Find where the given text appears and provide that cell's center as (x, y) coordinate. 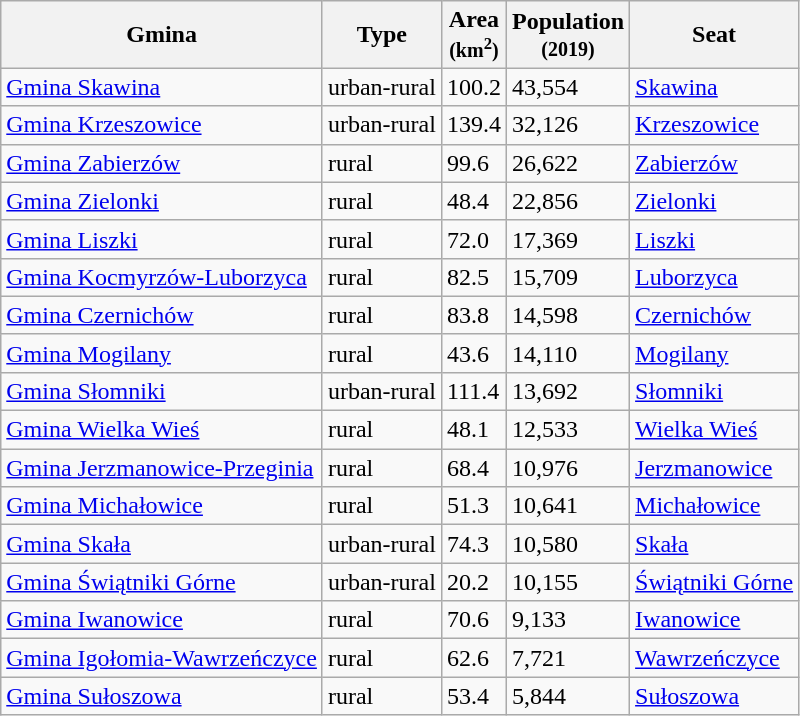
43.6 (474, 353)
Gmina Zielonki (162, 201)
12,533 (568, 430)
Type (382, 34)
Jerzmanowice (714, 468)
51.3 (474, 506)
Luborzyca (714, 277)
111.4 (474, 391)
17,369 (568, 239)
Gmina Słomniki (162, 391)
Gmina Wielka Wieś (162, 430)
14,598 (568, 315)
Skała (714, 544)
Seat (714, 34)
13,692 (568, 391)
Gmina Sułoszowa (162, 696)
10,641 (568, 506)
Gmina Jerzmanowice-Przeginia (162, 468)
Gmina Mogilany (162, 353)
Sułoszowa (714, 696)
14,110 (568, 353)
Wielka Wieś (714, 430)
48.4 (474, 201)
Krzeszowice (714, 125)
9,133 (568, 620)
Gmina Zabierzów (162, 163)
82.5 (474, 277)
Iwanowice (714, 620)
83.8 (474, 315)
68.4 (474, 468)
Gmina Skawina (162, 87)
74.3 (474, 544)
22,856 (568, 201)
5,844 (568, 696)
Gmina Świątniki Górne (162, 582)
Mogilany (714, 353)
Gmina Czernichów (162, 315)
62.6 (474, 658)
99.6 (474, 163)
Skawina (714, 87)
48.1 (474, 430)
Zielonki (714, 201)
Gmina (162, 34)
10,155 (568, 582)
Gmina Kocmyrzów-Luborzyca (162, 277)
Gmina Iwanowice (162, 620)
Świątniki Górne (714, 582)
43,554 (568, 87)
10,976 (568, 468)
Wawrzeńczyce (714, 658)
20.2 (474, 582)
26,622 (568, 163)
Gmina Skała (162, 544)
15,709 (568, 277)
Area(km2) (474, 34)
Population(2019) (568, 34)
Gmina Igołomia-Wawrzeńczyce (162, 658)
Zabierzów (714, 163)
Gmina Krzeszowice (162, 125)
53.4 (474, 696)
Liszki (714, 239)
72.0 (474, 239)
Michałowice (714, 506)
139.4 (474, 125)
7,721 (568, 658)
32,126 (568, 125)
100.2 (474, 87)
Czernichów (714, 315)
Gmina Michałowice (162, 506)
10,580 (568, 544)
Słomniki (714, 391)
70.6 (474, 620)
Gmina Liszki (162, 239)
